For the text-containing cell, return its midpoint in [x, y] coordinate format. 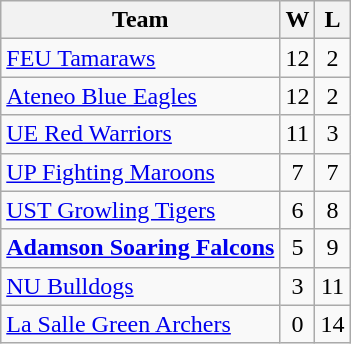
UE Red Warriors [140, 134]
14 [332, 324]
Adamson Soaring Falcons [140, 248]
NU Bulldogs [140, 286]
8 [332, 210]
6 [298, 210]
9 [332, 248]
FEU Tamaraws [140, 58]
Ateneo Blue Eagles [140, 96]
W [298, 20]
Team [140, 20]
L [332, 20]
La Salle Green Archers [140, 324]
UST Growling Tigers [140, 210]
UP Fighting Maroons [140, 172]
0 [298, 324]
5 [298, 248]
